Return (x, y) of the center of cell containing provided text 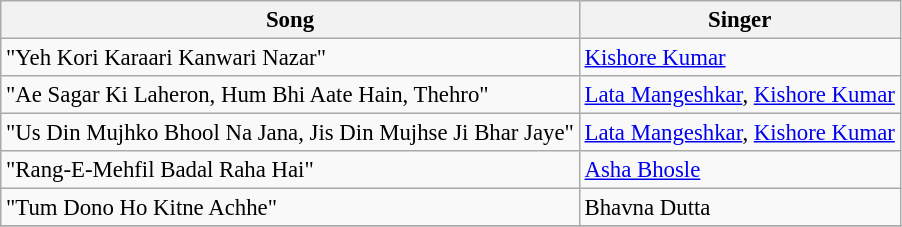
"Rang-E-Mehfil Badal Raha Hai" (290, 170)
"Us Din Mujhko Bhool Na Jana, Jis Din Mujhse Ji Bhar Jaye" (290, 133)
Asha Bhosle (740, 170)
"Yeh Kori Karaari Kanwari Nazar" (290, 58)
"Tum Dono Ho Kitne Achhe" (290, 208)
"Ae Sagar Ki Laheron, Hum Bhi Aate Hain, Thehro" (290, 95)
Bhavna Dutta (740, 208)
Singer (740, 20)
Kishore Kumar (740, 58)
Song (290, 20)
